Return [X, Y] of the center of cell containing provided text 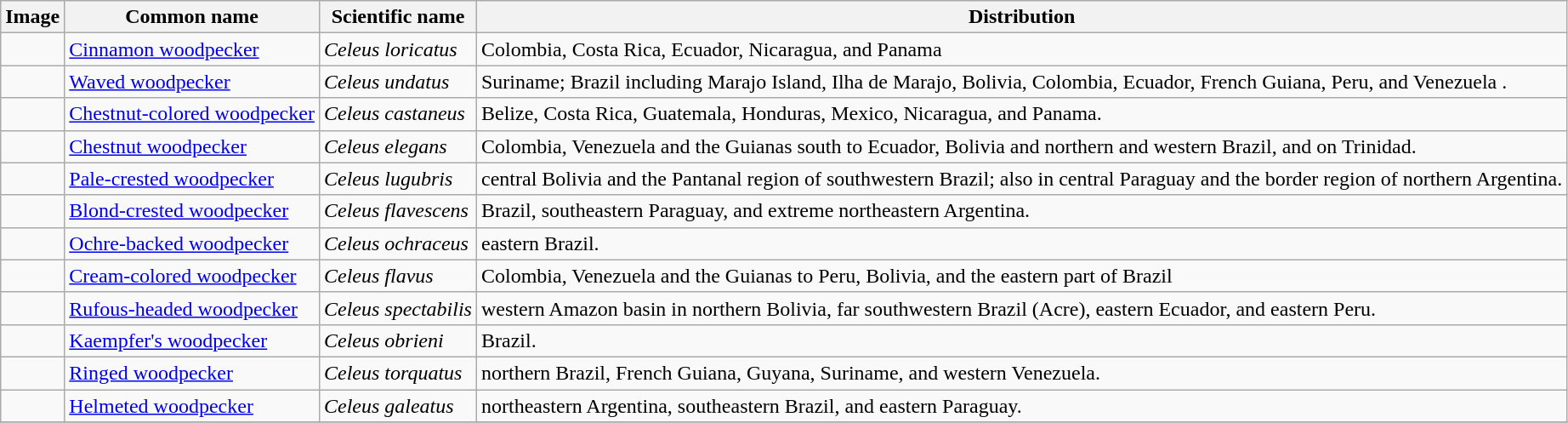
Celeus undatus [398, 82]
Celeus flavescens [398, 211]
Colombia, Venezuela and the Guianas south to Ecuador, Bolivia and northern and western Brazil, and on Trinidad. [1021, 146]
Celeus torquatus [398, 373]
Belize, Costa Rica, Guatemala, Honduras, Mexico, Nicaragua, and Panama. [1021, 114]
Pale-crested woodpecker [192, 179]
Celeus ochraceus [398, 243]
northern Brazil, French Guiana, Guyana, Suriname, and western Venezuela. [1021, 373]
western Amazon basin in northern Bolivia, far southwestern Brazil (Acre), eastern Ecuador, and eastern Peru. [1021, 308]
Suriname; Brazil including Marajo Island, Ilha de Marajo, Bolivia, Colombia, Ecuador, French Guiana, Peru, and Venezuela . [1021, 82]
Kaempfer's woodpecker [192, 340]
Celeus loricatus [398, 49]
Celeus elegans [398, 146]
Brazil, southeastern Paraguay, and extreme northeastern Argentina. [1021, 211]
eastern Brazil. [1021, 243]
Chestnut-colored woodpecker [192, 114]
Ringed woodpecker [192, 373]
Distribution [1021, 17]
Celeus obrieni [398, 340]
northeastern Argentina, southeastern Brazil, and eastern Paraguay. [1021, 406]
Colombia, Costa Rica, Ecuador, Nicaragua, and Panama [1021, 49]
Colombia, Venezuela and the Guianas to Peru, Bolivia, and the eastern part of Brazil [1021, 276]
Brazil. [1021, 340]
Blond-crested woodpecker [192, 211]
Celeus galeatus [398, 406]
Scientific name [398, 17]
Waved woodpecker [192, 82]
central Bolivia and the Pantanal region of southwestern Brazil; also in central Paraguay and the border region of northern Argentina. [1021, 179]
Ochre-backed woodpecker [192, 243]
Cinnamon woodpecker [192, 49]
Rufous-headed woodpecker [192, 308]
Image [32, 17]
Celeus lugubris [398, 179]
Chestnut woodpecker [192, 146]
Helmeted woodpecker [192, 406]
Celeus spectabilis [398, 308]
Celeus castaneus [398, 114]
Common name [192, 17]
Cream-colored woodpecker [192, 276]
Celeus flavus [398, 276]
